Capture the cell that displays the provided text and extract its [x, y] central coordinate. 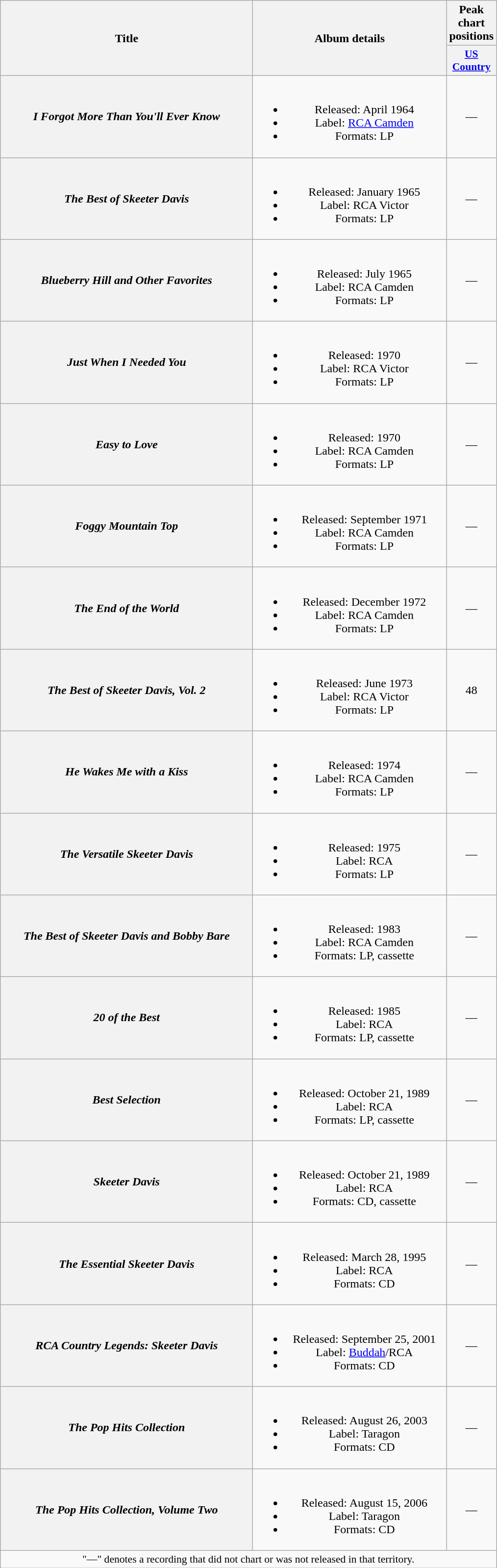
The Best of Skeeter Davis, Vol. 2 [126, 690]
Released: 1970Label: RCA VictorFormats: LP [350, 362]
Best Selection [126, 1100]
Released: October 21, 1989Label: RCAFormats: LP, cassette [350, 1100]
I Forgot More Than You'll Ever Know [126, 117]
Released: 1970Label: RCA CamdenFormats: LP [350, 444]
The Pop Hits Collection [126, 1427]
Released: 1983Label: RCA CamdenFormats: LP, cassette [350, 936]
RCA Country Legends: Skeeter Davis [126, 1346]
He Wakes Me with a Kiss [126, 772]
Released: 1975Label: RCAFormats: LP [350, 854]
Blueberry Hill and Other Favorites [126, 281]
Released: April 1964Label: RCA CamdenFormats: LP [350, 117]
The Best of Skeeter Davis [126, 198]
The Best of Skeeter Davis and Bobby Bare [126, 936]
20 of the Best [126, 1018]
Peakchartpositions [472, 23]
Released: 1974Label: RCA CamdenFormats: LP [350, 772]
Released: June 1973Label: RCA VictorFormats: LP [350, 690]
Released: 1985Label: RCAFormats: LP, cassette [350, 1018]
The Versatile Skeeter Davis [126, 854]
Album details [350, 38]
The Essential Skeeter Davis [126, 1263]
Easy to Love [126, 444]
"—" denotes a recording that did not chart or was not released in that territory. [248, 1559]
Released: August 15, 2006Label: TaragonFormats: CD [350, 1510]
48 [472, 690]
Released: December 1972Label: RCA CamdenFormats: LP [350, 608]
Released: July 1965Label: RCA CamdenFormats: LP [350, 281]
Released: October 21, 1989Label: RCAFormats: CD, cassette [350, 1182]
The End of the World [126, 608]
The Pop Hits Collection, Volume Two [126, 1510]
Title [126, 38]
Released: September 1971Label: RCA CamdenFormats: LP [350, 526]
Just When I Needed You [126, 362]
Released: September 25, 2001Label: Buddah/RCAFormats: CD [350, 1346]
USCountry [472, 61]
Released: August 26, 2003Label: TaragonFormats: CD [350, 1427]
Released: January 1965Label: RCA VictorFormats: LP [350, 198]
Foggy Mountain Top [126, 526]
Skeeter Davis [126, 1182]
Released: March 28, 1995Label: RCAFormats: CD [350, 1263]
